From the cell containing the given text, extract its center point as [x, y] coordinate. 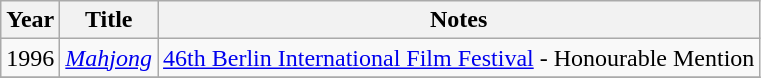
Title [109, 20]
1996 [30, 58]
Notes [459, 20]
Mahjong [109, 58]
46th Berlin International Film Festival - Honourable Mention [459, 58]
Year [30, 20]
